Find where the given text appears and provide that cell's center as (x, y) coordinate. 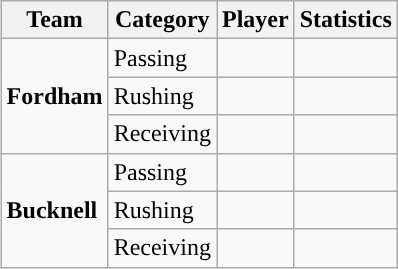
Category (162, 20)
Player (255, 20)
Statistics (346, 20)
Team (54, 20)
Fordham (54, 96)
Bucknell (54, 210)
